Determine the (x, y) coordinate at the center of the cell enclosing the given text.  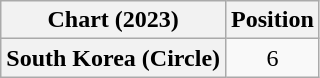
South Korea (Circle) (114, 58)
Position (273, 20)
Chart (2023) (114, 20)
6 (273, 58)
